From the cell containing the given text, extract its center point as [x, y] coordinate. 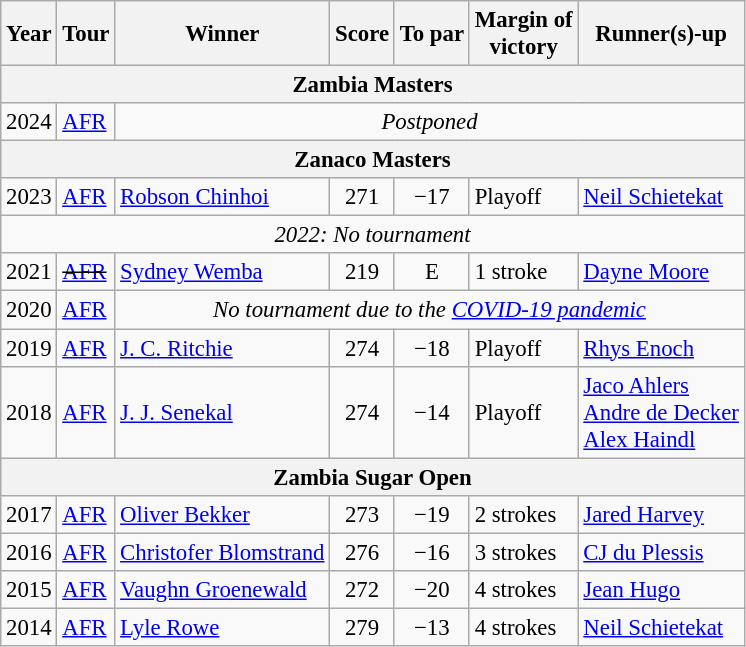
279 [362, 627]
Runner(s)-up [661, 34]
2021 [29, 273]
−18 [432, 348]
2014 [29, 627]
Zanaco Masters [372, 160]
Jared Harvey [661, 514]
To par [432, 34]
219 [362, 273]
271 [362, 197]
Postponed [430, 122]
Sydney Wemba [222, 273]
Score [362, 34]
2016 [29, 552]
Zambia Masters [372, 85]
2017 [29, 514]
Margin ofvictory [524, 34]
J. C. Ritchie [222, 348]
3 strokes [524, 552]
Oliver Bekker [222, 514]
Dayne Moore [661, 273]
−19 [432, 514]
E [432, 273]
−20 [432, 590]
2020 [29, 310]
272 [362, 590]
2018 [29, 412]
Zambia Sugar Open [372, 477]
2015 [29, 590]
2024 [29, 122]
Jaco Ahlers Andre de Decker Alex Haindl [661, 412]
Rhys Enoch [661, 348]
2022: No tournament [372, 235]
Christofer Blomstrand [222, 552]
273 [362, 514]
−17 [432, 197]
2 strokes [524, 514]
Robson Chinhoi [222, 197]
Tour [86, 34]
CJ du Plessis [661, 552]
−13 [432, 627]
Year [29, 34]
2019 [29, 348]
276 [362, 552]
1 stroke [524, 273]
Winner [222, 34]
No tournament due to the COVID-19 pandemic [430, 310]
−16 [432, 552]
Lyle Rowe [222, 627]
Vaughn Groenewald [222, 590]
J. J. Senekal [222, 412]
2023 [29, 197]
Jean Hugo [661, 590]
−14 [432, 412]
